Detect which cell encompasses the target text, then output its [x, y] center coordinate. 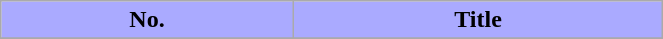
No. [148, 20]
Title [478, 20]
